Capture the cell that displays the provided text and extract its [x, y] central coordinate. 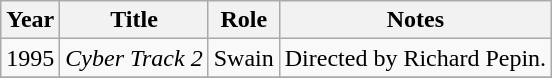
1995 [30, 58]
Year [30, 20]
Swain [244, 58]
Notes [415, 20]
Role [244, 20]
Directed by Richard Pepin. [415, 58]
Cyber Track 2 [134, 58]
Title [134, 20]
